Capture the cell that displays the provided text and extract its (x, y) central coordinate. 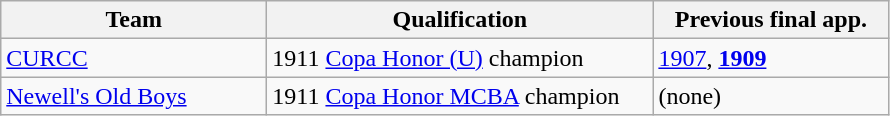
(none) (771, 96)
1911 Copa Honor (U) champion (460, 58)
CURCC (134, 58)
1911 Copa Honor MCBA champion (460, 96)
1907, 1909 (771, 58)
Team (134, 20)
Previous final app. (771, 20)
Newell's Old Boys (134, 96)
Qualification (460, 20)
